Search for the cell housing the specified text and yield its [X, Y] center coordinate. 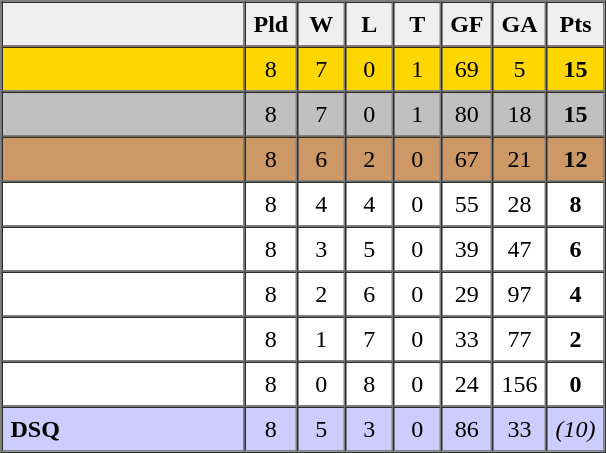
21 [520, 158]
97 [520, 294]
L [369, 24]
GF [466, 24]
47 [520, 248]
W [321, 24]
29 [466, 294]
DSQ [124, 428]
18 [520, 114]
12 [576, 158]
77 [520, 338]
T [417, 24]
Pts [576, 24]
39 [466, 248]
69 [466, 68]
28 [520, 204]
156 [520, 384]
80 [466, 114]
67 [466, 158]
GA [520, 24]
Pld [270, 24]
55 [466, 204]
86 [466, 428]
(10) [576, 428]
24 [466, 384]
